Extract the [x, y] coordinate from the center of the cell holding the provided text.  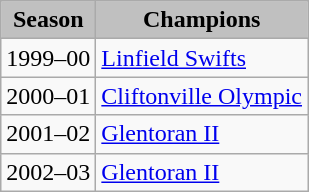
2001–02 [48, 134]
Cliftonville Olympic [202, 96]
1999–00 [48, 58]
2000–01 [48, 96]
Champions [202, 20]
Linfield Swifts [202, 58]
2002–03 [48, 172]
Season [48, 20]
